For the text-containing cell, return its midpoint in (X, Y) coordinate format. 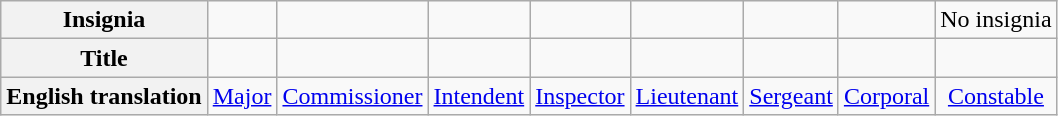
Inspector (580, 96)
Lieutenant (687, 96)
Major (242, 96)
No insignia (996, 20)
Sergeant (792, 96)
English translation (104, 96)
Insignia (104, 20)
Constable (996, 96)
Commissioner (352, 96)
Corporal (886, 96)
Title (104, 58)
Intendent (479, 96)
